Output the (x, y) coordinate of the center of the cell containing the given text.  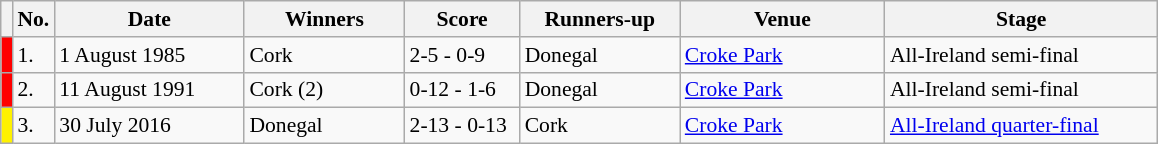
Stage (1022, 19)
All-Ireland quarter-final (1022, 126)
3. (33, 126)
0-12 - 1-6 (462, 90)
Winners (324, 19)
Runners-up (600, 19)
2. (33, 90)
1. (33, 55)
2-13 - 0-13 (462, 126)
Date (149, 19)
11 August 1991 (149, 90)
No. (33, 19)
Venue (782, 19)
Score (462, 19)
1 August 1985 (149, 55)
Cork (2) (324, 90)
30 July 2016 (149, 126)
2-5 - 0-9 (462, 55)
